Pinpoint the cell where the given text exists, returning its (X, Y) midpoint coordinate. 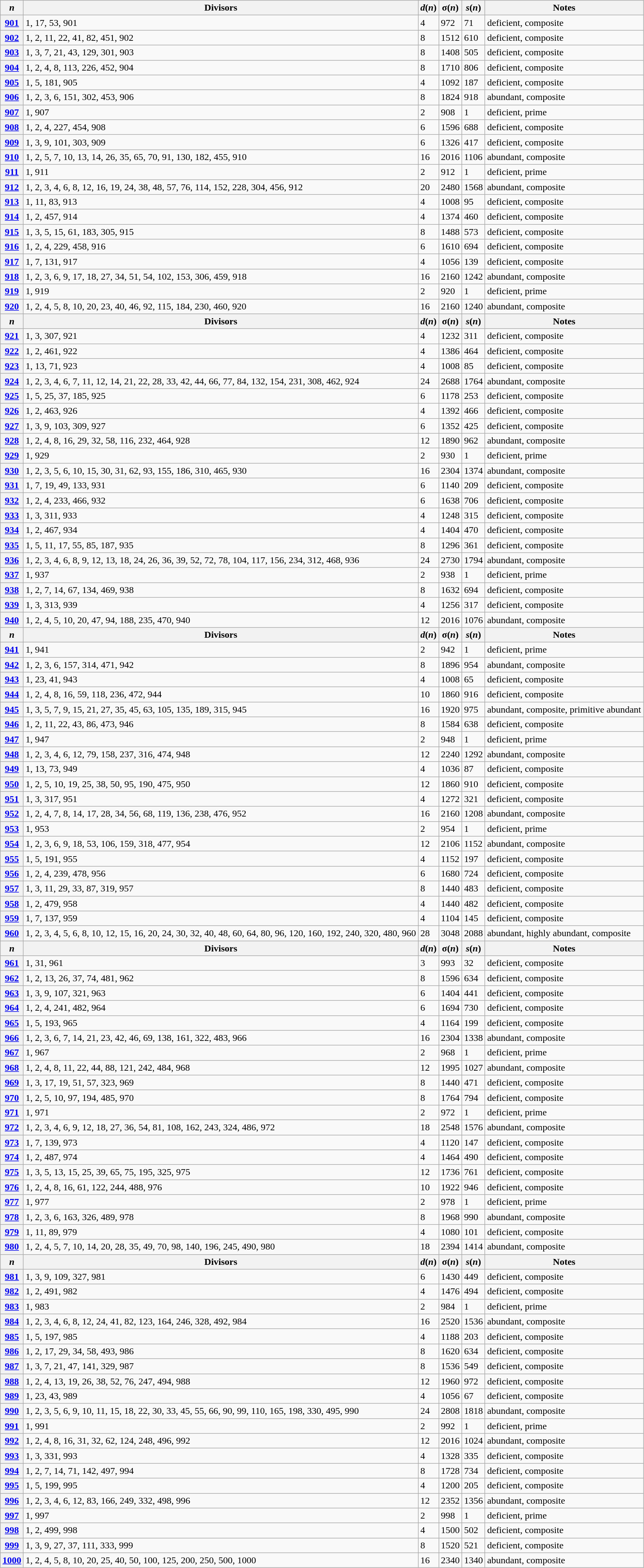
317 (473, 605)
1386 (450, 351)
2520 (450, 1321)
1, 2, 7, 14, 71, 142, 497, 994 (221, 1471)
1340 (473, 1560)
724 (473, 873)
1076 (473, 620)
1164 (450, 1023)
734 (473, 1471)
28 (428, 933)
1, 2, 4, 241, 482, 964 (221, 1008)
1036 (450, 769)
901 (12, 23)
1, 3, 7, 21, 43, 129, 301, 903 (221, 53)
966 (12, 1038)
1, 2, 5, 7, 10, 13, 14, 26, 35, 65, 70, 91, 130, 182, 455, 910 (221, 157)
505 (473, 53)
1, 2, 491, 982 (221, 1292)
573 (473, 232)
3048 (450, 933)
482 (473, 903)
1520 (450, 1545)
2548 (450, 1127)
2352 (450, 1501)
1, 3, 17, 19, 51, 57, 323, 969 (221, 1082)
1818 (473, 1411)
1408 (450, 53)
32 (473, 963)
941 (12, 649)
1, 2, 7, 14, 67, 134, 469, 938 (221, 590)
205 (473, 1486)
925 (12, 396)
1104 (450, 919)
311 (473, 336)
1995 (450, 1068)
1500 (450, 1530)
933 (12, 515)
87 (473, 769)
139 (473, 262)
1292 (473, 754)
979 (12, 1232)
985 (12, 1336)
638 (473, 724)
1, 23, 41, 943 (221, 680)
1, 2, 461, 922 (221, 351)
924 (12, 381)
976 (12, 1187)
943 (12, 680)
1352 (450, 426)
1, 2, 4, 239, 478, 956 (221, 873)
1, 2, 3, 6, 7, 14, 21, 23, 42, 46, 69, 138, 161, 322, 483, 966 (221, 1038)
923 (12, 366)
730 (473, 1008)
936 (12, 560)
1, 2, 3, 5, 6, 9, 10, 11, 15, 18, 22, 30, 33, 45, 55, 66, 90, 99, 110, 165, 198, 330, 495, 990 (221, 1411)
915 (12, 232)
1728 (450, 1471)
911 (12, 172)
1, 7, 137, 959 (221, 919)
1, 5, 197, 985 (221, 1336)
1, 23, 43, 989 (221, 1396)
1, 2, 4, 7, 8, 14, 17, 28, 34, 56, 68, 119, 136, 238, 476, 952 (221, 814)
952 (12, 814)
1, 911 (221, 172)
483 (473, 888)
1, 7, 131, 917 (221, 262)
1024 (473, 1441)
2088 (473, 933)
932 (12, 500)
1027 (473, 1068)
1, 2, 4, 5, 7, 10, 14, 20, 28, 35, 49, 70, 98, 140, 196, 245, 490, 980 (221, 1247)
abundant, composite, primitive abundant (564, 709)
934 (12, 530)
1, 2, 3, 6, 157, 314, 471, 942 (221, 665)
425 (473, 426)
1338 (473, 1038)
1, 5, 191, 955 (221, 859)
973 (12, 1142)
1, 3, 7, 21, 47, 141, 329, 987 (221, 1366)
1, 3, 317, 951 (221, 799)
1, 2, 3, 6, 9, 17, 18, 27, 34, 51, 54, 102, 153, 306, 459, 918 (221, 276)
441 (473, 993)
1, 2, 4, 229, 458, 916 (221, 247)
1, 13, 73, 949 (221, 769)
921 (12, 336)
1, 31, 961 (221, 963)
471 (473, 1082)
1414 (473, 1247)
1922 (450, 1187)
1488 (450, 232)
1, 2, 5, 10, 97, 194, 485, 970 (221, 1097)
1, 2, 4, 5, 10, 20, 47, 94, 188, 235, 470, 940 (221, 620)
688 (473, 127)
71 (473, 23)
1, 953 (221, 829)
971 (12, 1112)
983 (12, 1306)
1584 (450, 724)
2480 (450, 187)
1, 941 (221, 649)
1, 2, 487, 974 (221, 1157)
1, 2, 4, 13, 19, 26, 38, 52, 76, 247, 494, 988 (221, 1381)
940 (12, 620)
1620 (450, 1351)
1960 (450, 1381)
1890 (450, 441)
960 (12, 933)
981 (12, 1277)
951 (12, 799)
1, 2, 3, 4, 6, 7, 11, 12, 14, 21, 22, 28, 33, 42, 44, 66, 77, 84, 132, 154, 231, 308, 462, 924 (221, 381)
995 (12, 1486)
961 (12, 963)
1, 2, 3, 4, 6, 9, 12, 18, 27, 36, 54, 81, 108, 162, 243, 324, 486, 972 (221, 1127)
145 (473, 919)
1896 (450, 665)
1576 (473, 1127)
1, 971 (221, 1112)
1, 7, 19, 49, 133, 931 (221, 486)
974 (12, 1157)
1, 2, 4, 5, 8, 10, 20, 25, 40, 50, 100, 125, 200, 250, 500, 1000 (221, 1560)
1, 17, 53, 901 (221, 23)
956 (12, 873)
986 (12, 1351)
996 (12, 1501)
65 (473, 680)
1824 (450, 97)
904 (12, 67)
1, 2, 4, 8, 16, 59, 118, 236, 472, 944 (221, 695)
1, 2, 479, 958 (221, 903)
1, 919 (221, 291)
199 (473, 1023)
1, 5, 193, 965 (221, 1023)
502 (473, 1530)
927 (12, 426)
1, 3, 5, 15, 61, 183, 305, 915 (221, 232)
926 (12, 411)
980 (12, 1247)
931 (12, 486)
67 (473, 1396)
950 (12, 784)
1794 (473, 560)
706 (473, 500)
521 (473, 1545)
1, 2, 4, 8, 16, 61, 122, 244, 488, 976 (221, 1187)
1736 (450, 1172)
997 (12, 1515)
95 (473, 202)
929 (12, 456)
1464 (450, 1157)
1, 3, 311, 933 (221, 515)
902 (12, 38)
1568 (473, 187)
1, 3, 9, 103, 309, 927 (221, 426)
1, 2, 3, 4, 5, 6, 8, 10, 12, 15, 16, 20, 24, 30, 32, 40, 48, 60, 64, 80, 96, 120, 160, 192, 240, 320, 480, 960 (221, 933)
919 (12, 291)
1272 (450, 799)
2394 (450, 1247)
1, 3, 5, 13, 15, 25, 39, 65, 75, 195, 325, 975 (221, 1172)
1140 (450, 486)
1610 (450, 247)
1, 2, 4, 8, 11, 22, 44, 88, 121, 242, 484, 968 (221, 1068)
970 (12, 1097)
1710 (450, 67)
1392 (450, 411)
2808 (450, 1411)
969 (12, 1082)
2106 (450, 844)
963 (12, 993)
959 (12, 919)
1, 2, 4, 233, 466, 932 (221, 500)
928 (12, 441)
903 (12, 53)
361 (473, 545)
1, 967 (221, 1053)
1, 5, 11, 17, 55, 85, 187, 935 (221, 545)
1, 2, 457, 914 (221, 217)
991 (12, 1426)
2240 (450, 754)
610 (473, 38)
1248 (450, 515)
1000 (12, 1560)
1120 (450, 1142)
913 (12, 202)
1, 907 (221, 112)
907 (12, 112)
1638 (450, 500)
939 (12, 605)
1, 2, 463, 926 (221, 411)
977 (12, 1202)
335 (473, 1456)
20 (428, 187)
1, 11, 89, 979 (221, 1232)
1430 (450, 1277)
101 (473, 1232)
945 (12, 709)
1, 5, 25, 37, 185, 925 (221, 396)
1, 2, 13, 26, 37, 74, 481, 962 (221, 978)
955 (12, 859)
994 (12, 1471)
1, 3, 9, 107, 321, 963 (221, 993)
2730 (450, 560)
1208 (473, 814)
1, 3, 5, 7, 9, 15, 21, 27, 35, 45, 63, 105, 135, 189, 315, 945 (221, 709)
1, 2, 3, 4, 6, 8, 9, 12, 13, 18, 24, 26, 36, 39, 52, 72, 78, 104, 117, 156, 234, 312, 468, 936 (221, 560)
460 (473, 217)
944 (12, 695)
914 (12, 217)
1920 (450, 709)
1, 2, 4, 227, 454, 908 (221, 127)
982 (12, 1292)
1, 2, 3, 4, 6, 12, 83, 166, 249, 332, 498, 996 (221, 1501)
209 (473, 486)
1200 (450, 1486)
1, 3, 9, 109, 327, 981 (221, 1277)
1178 (450, 396)
1, 2, 4, 8, 16, 29, 32, 58, 116, 232, 464, 928 (221, 441)
1, 5, 199, 995 (221, 1486)
1, 2, 3, 6, 9, 18, 53, 106, 159, 318, 477, 954 (221, 844)
937 (12, 575)
1326 (450, 142)
1, 3, 307, 921 (221, 336)
449 (473, 1277)
315 (473, 515)
2688 (450, 381)
464 (473, 351)
1, 947 (221, 739)
1, 977 (221, 1202)
1080 (450, 1232)
906 (12, 97)
1, 2, 5, 10, 19, 25, 38, 50, 95, 190, 475, 950 (221, 784)
988 (12, 1381)
949 (12, 769)
1, 997 (221, 1515)
1476 (450, 1292)
3 (428, 963)
1356 (473, 1501)
794 (473, 1097)
1, 2, 3, 4, 6, 8, 12, 16, 19, 24, 38, 48, 57, 76, 114, 152, 228, 304, 456, 912 (221, 187)
1, 3, 9, 101, 303, 909 (221, 142)
953 (12, 829)
989 (12, 1396)
1, 3, 331, 993 (221, 1456)
1, 2, 3, 6, 163, 326, 489, 978 (221, 1217)
1240 (473, 306)
1680 (450, 873)
2340 (450, 1560)
abundant, highly abundant, composite (564, 933)
1, 2, 3, 6, 151, 302, 453, 906 (221, 97)
1, 7, 139, 973 (221, 1142)
549 (473, 1366)
1, 2, 11, 22, 43, 86, 473, 946 (221, 724)
1106 (473, 157)
187 (473, 82)
1, 2, 499, 998 (221, 1530)
935 (12, 545)
1, 2, 4, 8, 16, 31, 32, 62, 124, 248, 496, 992 (221, 1441)
1, 3, 11, 29, 33, 87, 319, 957 (221, 888)
806 (473, 67)
917 (12, 262)
1328 (450, 1456)
909 (12, 142)
490 (473, 1157)
494 (473, 1292)
1, 2, 3, 4, 6, 12, 79, 158, 237, 316, 474, 948 (221, 754)
964 (12, 1008)
1296 (450, 545)
1, 991 (221, 1426)
147 (473, 1142)
1, 3, 9, 27, 37, 111, 333, 999 (221, 1545)
922 (12, 351)
1, 2, 467, 934 (221, 530)
1968 (450, 1217)
1694 (450, 1008)
1188 (450, 1336)
761 (473, 1172)
1, 2, 17, 29, 34, 58, 493, 986 (221, 1351)
947 (12, 739)
1092 (450, 82)
466 (473, 411)
1, 3, 313, 939 (221, 605)
203 (473, 1336)
470 (473, 530)
967 (12, 1053)
1256 (450, 605)
999 (12, 1545)
1, 983 (221, 1306)
905 (12, 82)
957 (12, 888)
197 (473, 859)
253 (473, 396)
958 (12, 903)
1, 2, 4, 5, 8, 10, 20, 23, 40, 46, 92, 115, 184, 230, 460, 920 (221, 306)
1, 2, 3, 4, 6, 8, 12, 24, 41, 82, 123, 164, 246, 328, 492, 984 (221, 1321)
987 (12, 1366)
1232 (450, 336)
1, 11, 83, 913 (221, 202)
1, 13, 71, 923 (221, 366)
1, 2, 11, 22, 41, 82, 451, 902 (221, 38)
1, 929 (221, 456)
1, 937 (221, 575)
965 (12, 1023)
417 (473, 142)
1632 (450, 590)
85 (473, 366)
1, 2, 4, 8, 113, 226, 452, 904 (221, 67)
1, 2, 3, 5, 6, 10, 15, 30, 31, 62, 93, 155, 186, 310, 465, 930 (221, 471)
1242 (473, 276)
1, 5, 181, 905 (221, 82)
321 (473, 799)
1512 (450, 38)
